Locate the cell with the specified text and output its [X, Y] center coordinate. 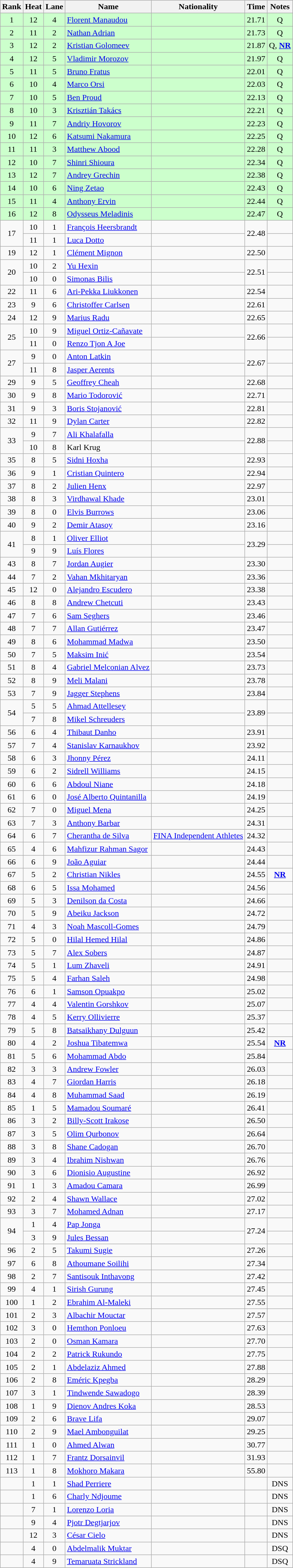
82 [12, 1069]
27.88 [256, 1367]
22.44 [256, 201]
26.50 [256, 1121]
Mohamed Adnan [108, 1212]
13 [12, 175]
24.91 [256, 965]
Mahfizur Rahman Sagor [108, 849]
22.65 [256, 318]
26.99 [256, 1185]
Julien Henx [108, 486]
26.18 [256, 1082]
23.47 [256, 629]
Bruno Fratus [108, 71]
101 [12, 1315]
69 [12, 901]
27.63 [256, 1328]
Lum Zhaveli [108, 965]
24.86 [256, 939]
Alejandro Escudero [108, 590]
30 [12, 395]
83 [12, 1082]
Miguel Mena [108, 810]
92 [12, 1198]
Andriy Hovorov [108, 123]
Rank [12, 7]
71 [12, 926]
28.29 [256, 1380]
110 [12, 1432]
22.93 [256, 460]
24.32 [256, 836]
26.19 [256, 1095]
Q, NR [280, 46]
27.17 [256, 1212]
22.81 [256, 408]
23.01 [256, 499]
Frantz Dorsainvil [108, 1458]
Abdelmalik Muktar [108, 1548]
22.67 [256, 363]
Jasper Aerents [108, 369]
22.03 [256, 84]
43 [12, 564]
Sam Seghers [108, 616]
76 [12, 991]
Notes [280, 7]
Stanislav Karnaukhov [108, 745]
Joshua Tibatemwa [108, 1043]
Elvis Burrows [108, 512]
Marco Orsi [108, 84]
26.76 [256, 1160]
21.73 [256, 33]
Amadou Camara [108, 1185]
Hilal Hemed Hilal [108, 939]
16 [12, 214]
70 [12, 914]
22.13 [256, 97]
24.43 [256, 849]
Meli Malani [108, 680]
Valentin Gorshkov [108, 1004]
14 [12, 188]
45 [12, 590]
23.46 [256, 616]
21.87 [256, 46]
Lane [54, 7]
Athoumane Soilihi [108, 1263]
27.42 [256, 1276]
Denilson da Costa [108, 901]
Temaruata Strickland [108, 1561]
24.55 [256, 875]
26.92 [256, 1173]
27.34 [256, 1263]
22.47 [256, 214]
Geoffrey Cheah [108, 383]
Takumi Sugie [108, 1250]
Name [108, 7]
51 [12, 667]
François Heersbrandt [108, 227]
79 [12, 1030]
47 [12, 616]
20 [12, 272]
67 [12, 875]
23.84 [256, 693]
24.25 [256, 810]
23.92 [256, 745]
25 [12, 337]
27.26 [256, 1250]
Hemthon Ponloeu [108, 1328]
38 [12, 499]
Abeiku Jackson [108, 914]
Cristian Quintero [108, 473]
Muhammad Saad [108, 1095]
Vladimir Morozov [108, 59]
Lorenzo Loria [108, 1509]
Ali Khalafalla [108, 434]
Maksim Inić [108, 654]
29.25 [256, 1432]
Jordan Augier [108, 564]
24.72 [256, 914]
25.84 [256, 1056]
25.07 [256, 1004]
Olim Qurbonov [108, 1134]
97 [12, 1263]
Andrey Grechin [108, 175]
113 [12, 1471]
Shawn Wallace [108, 1198]
Tindwende Sawadogo [108, 1393]
85 [12, 1108]
56 [12, 732]
105 [12, 1367]
Batsaikhany Dulguun [108, 1030]
23.91 [256, 732]
28.53 [256, 1406]
98 [12, 1276]
22.48 [256, 233]
41 [12, 544]
24.56 [256, 888]
81 [12, 1056]
24.44 [256, 862]
27 [12, 363]
25.54 [256, 1043]
Anthony Barbar [108, 823]
Santisouk Inthavong [108, 1276]
59 [12, 771]
24.15 [256, 771]
27.02 [256, 1198]
Ben Proud [108, 97]
Nathan Adrian [108, 33]
23.89 [256, 713]
25.42 [256, 1030]
Anton Latkin [108, 356]
Renzo Tjon A Joe [108, 343]
24.87 [256, 952]
Samson Opuakpo [108, 991]
50 [12, 654]
80 [12, 1043]
44 [12, 577]
Florent Manaudou [108, 20]
26.41 [256, 1108]
27.55 [256, 1302]
Eméric Kpegba [108, 1380]
46 [12, 603]
36 [12, 473]
Virdhawal Khade [108, 499]
37 [12, 486]
24.31 [256, 823]
Mohammad Abdo [108, 1056]
Mael Ambonguilat [108, 1432]
Time [256, 7]
Pap Jonga [108, 1225]
Giordan Harris [108, 1082]
22.61 [256, 305]
84 [12, 1095]
Nationality [198, 7]
27.70 [256, 1341]
23.16 [256, 525]
61 [12, 797]
22.82 [256, 421]
24.19 [256, 797]
24.79 [256, 926]
60 [12, 784]
Jules Bessan [108, 1238]
FINA Independent Athletes [198, 836]
Brave Lifa [108, 1419]
33 [12, 441]
109 [12, 1419]
Ning Zetao [108, 188]
22.34 [256, 162]
54 [12, 713]
Albachir Mouctar [108, 1315]
91 [12, 1185]
63 [12, 823]
19 [12, 253]
24.11 [256, 758]
99 [12, 1289]
111 [12, 1445]
Kerry Ollivierre [108, 1017]
Sirish Gurung [108, 1289]
Charly Ndjoume [108, 1497]
53 [12, 693]
Luca Dotto [108, 240]
74 [12, 965]
Sidrell Williams [108, 771]
Ibrahim Nishwan [108, 1160]
77 [12, 1004]
Allan Gutiérrez [108, 629]
Christoffer Carlsen [108, 305]
23.54 [256, 654]
22.01 [256, 71]
35 [12, 460]
57 [12, 745]
86 [12, 1121]
Karl Krug [108, 447]
Clément Mignon [108, 253]
Anthony Ervin [108, 201]
24 [12, 318]
Ahmed Alwan [108, 1445]
22.54 [256, 292]
49 [12, 642]
Dylan Carter [108, 421]
Dienov Andres Koka [108, 1406]
52 [12, 680]
30.77 [256, 1445]
21.71 [256, 20]
Cherantha de Silva [108, 836]
Christian Nikles [108, 875]
112 [12, 1458]
66 [12, 862]
22.28 [256, 149]
90 [12, 1173]
Heat [33, 7]
23.06 [256, 512]
Ahmad Attellesey [108, 706]
22.38 [256, 175]
Osman Kamara [108, 1341]
93 [12, 1212]
Yu Hexin [108, 266]
107 [12, 1393]
24.18 [256, 784]
José Alberto Quintanilla [108, 797]
Kristian Golomeev [108, 46]
26.03 [256, 1069]
Mohammad Madwa [108, 642]
25.02 [256, 991]
78 [12, 1017]
94 [12, 1231]
Pjotr Degtjarjov [108, 1522]
26.64 [256, 1134]
22.71 [256, 395]
Abdoul Niane [108, 784]
22.88 [256, 441]
23.78 [256, 680]
Marius Radu [108, 318]
22.21 [256, 110]
106 [12, 1380]
Patrick Rukundo [108, 1354]
22.51 [256, 272]
João Aguiar [108, 862]
Issa Mohamed [108, 888]
Demir Atasoy [108, 525]
55.80 [256, 1471]
26.70 [256, 1147]
73 [12, 952]
Andrew Chetcuti [108, 603]
22.68 [256, 383]
Katsumi Nakamura [108, 136]
Mikel Schreuders [108, 719]
Shinri Shioura [108, 162]
Noah Mascoll-Gomes [108, 926]
27.24 [256, 1231]
Sidni Hoxha [108, 460]
72 [12, 939]
96 [12, 1250]
Thibaut Danho [108, 732]
48 [12, 629]
Luís Flores [108, 551]
Jagger Stephens [108, 693]
Odysseus Meladinis [108, 214]
31 [12, 408]
Simonas Bilis [108, 279]
Abdelaziz Ahmed [108, 1367]
22.25 [256, 136]
Andrew Fowler [108, 1069]
29 [12, 383]
23.50 [256, 642]
100 [12, 1302]
Dionisio Augustine [108, 1173]
29.07 [256, 1419]
88 [12, 1147]
Ari-Pekka Liukkonen [108, 292]
Vahan Mkhitaryan [108, 577]
17 [12, 233]
104 [12, 1354]
22.97 [256, 486]
87 [12, 1134]
Jhonny Pérez [108, 758]
102 [12, 1328]
Matthew Abood [108, 149]
31.93 [256, 1458]
15 [12, 201]
Boris Stojanović [108, 408]
27.45 [256, 1289]
27.75 [256, 1354]
23.36 [256, 577]
108 [12, 1406]
23.29 [256, 544]
22.23 [256, 123]
Shane Cadogan [108, 1147]
Shad Perriere [108, 1484]
32 [12, 421]
68 [12, 888]
22.66 [256, 337]
64 [12, 836]
39 [12, 512]
Farhan Saleh [108, 978]
27.57 [256, 1315]
28.39 [256, 1393]
César Cielo [108, 1535]
75 [12, 978]
22.50 [256, 253]
58 [12, 758]
24.98 [256, 978]
24.66 [256, 901]
Mario Todorović [108, 395]
62 [12, 810]
23.73 [256, 667]
23.30 [256, 564]
21.97 [256, 59]
Gabriel Melconian Alvez [108, 667]
23 [12, 305]
25.37 [256, 1017]
Mamadou Soumaré [108, 1108]
Miguel Ortiz-Cañavate [108, 330]
103 [12, 1341]
Oliver Elliot [108, 538]
Krisztián Takács [108, 110]
Mokhoro Makara [108, 1471]
22.43 [256, 188]
22.94 [256, 473]
65 [12, 849]
40 [12, 525]
22 [12, 292]
Alex Sobers [108, 952]
Ebrahim Al-Maleki [108, 1302]
89 [12, 1160]
Billy-Scott Irakose [108, 1121]
23.38 [256, 590]
23.43 [256, 603]
